Provide the (x, y) coordinate of the cell's center where the given text is located.  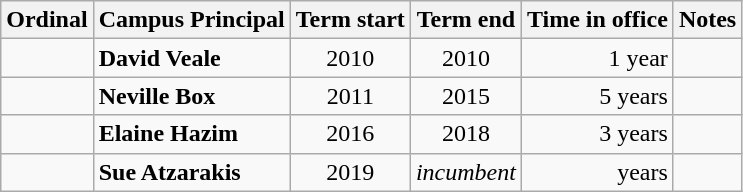
years (597, 172)
Notes (707, 20)
Term start (350, 20)
Campus Principal (192, 20)
3 years (597, 134)
2018 (466, 134)
2019 (350, 172)
Elaine Hazim (192, 134)
Term end (466, 20)
Ordinal (47, 20)
1 year (597, 58)
2015 (466, 96)
incumbent (466, 172)
2011 (350, 96)
Sue Atzarakis (192, 172)
Time in office (597, 20)
David Veale (192, 58)
Neville Box (192, 96)
2016 (350, 134)
5 years (597, 96)
